Output the (X, Y) coordinate of the center of the cell containing the given text.  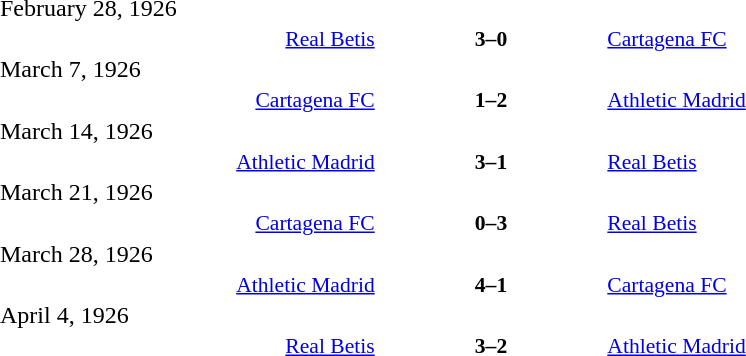
4–1 (492, 284)
0–3 (492, 223)
3–0 (492, 38)
3–1 (492, 162)
1–2 (492, 100)
